Extract the (X, Y) coordinate from the center of the cell holding the provided text.  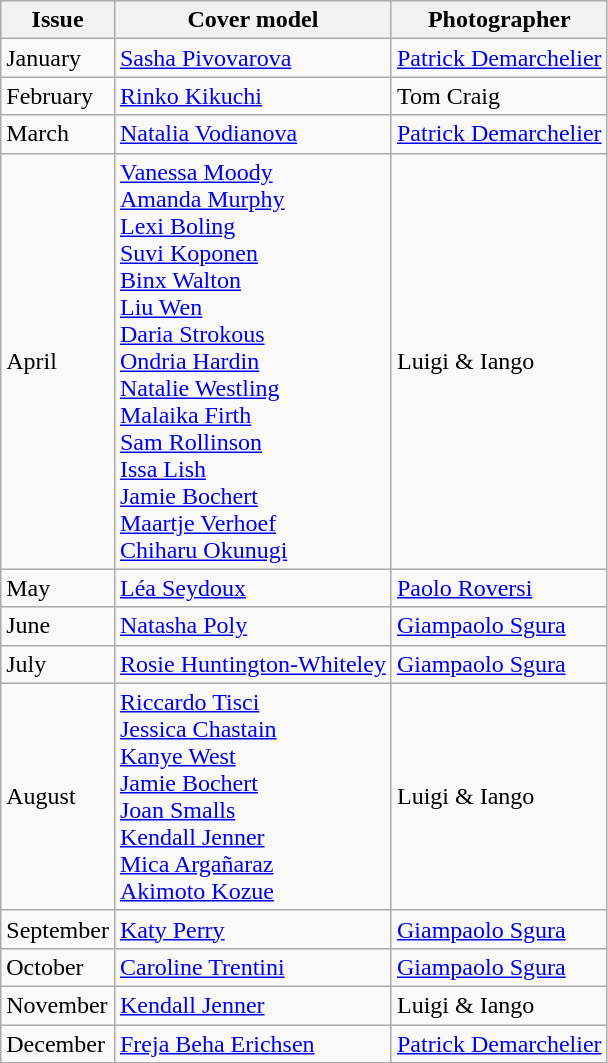
Natalia Vodianova (252, 134)
Freja Beha Erichsen (252, 1043)
April (58, 361)
July (58, 664)
Kendall Jenner (252, 1005)
November (58, 1005)
Paolo Roversi (499, 588)
Caroline Trentini (252, 967)
Rosie Huntington-Whiteley (252, 664)
October (58, 967)
January (58, 58)
August (58, 796)
Sasha Pivovarova (252, 58)
December (58, 1043)
Cover model (252, 20)
March (58, 134)
May (58, 588)
Rinko Kikuchi (252, 96)
Léa Seydoux (252, 588)
Photographer (499, 20)
Riccardo TisciJessica ChastainKanye WestJamie BochertJoan SmallsKendall JennerMica ArgañarazAkimoto Kozue (252, 796)
Natasha Poly (252, 626)
June (58, 626)
Issue (58, 20)
February (58, 96)
Tom Craig (499, 96)
September (58, 929)
Katy Perry (252, 929)
